Determine the (x, y) coordinate at the center of the cell enclosing the given text.  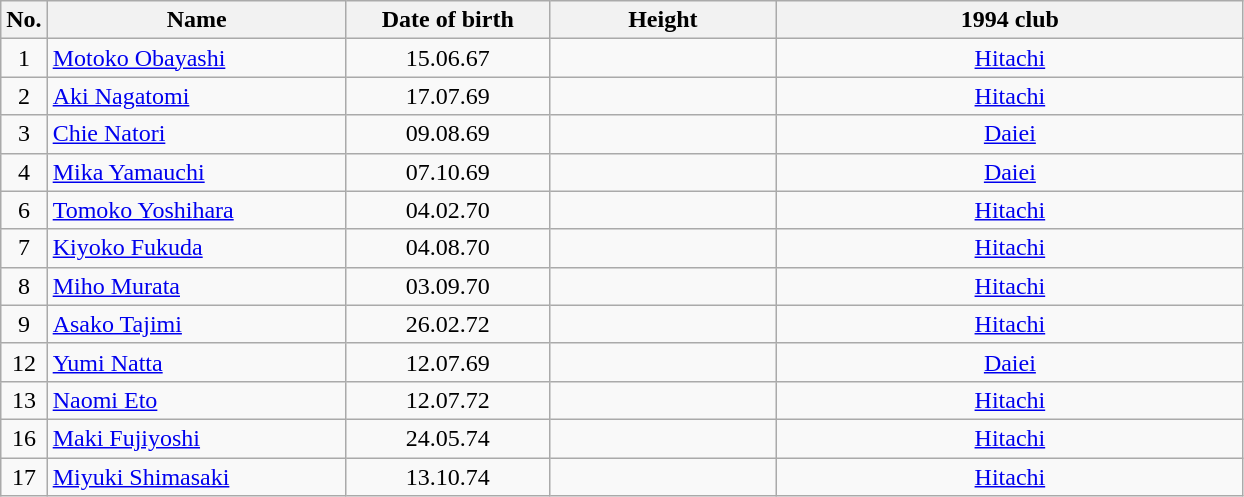
12.07.69 (448, 362)
Asako Tajimi (196, 324)
Miho Murata (196, 286)
17 (24, 477)
13 (24, 400)
7 (24, 248)
Motoko Obayashi (196, 58)
04.08.70 (448, 248)
Chie Natori (196, 134)
26.02.72 (448, 324)
Tomoko Yoshihara (196, 210)
24.05.74 (448, 438)
Naomi Eto (196, 400)
Name (196, 20)
17.07.69 (448, 96)
Aki Nagatomi (196, 96)
15.06.67 (448, 58)
8 (24, 286)
6 (24, 210)
Yumi Natta (196, 362)
Kiyoko Fukuda (196, 248)
3 (24, 134)
1994 club (1010, 20)
4 (24, 172)
12 (24, 362)
Mika Yamauchi (196, 172)
03.09.70 (448, 286)
1 (24, 58)
09.08.69 (448, 134)
Maki Fujiyoshi (196, 438)
Miyuki Shimasaki (196, 477)
No. (24, 20)
07.10.69 (448, 172)
12.07.72 (448, 400)
13.10.74 (448, 477)
Height (662, 20)
04.02.70 (448, 210)
9 (24, 324)
2 (24, 96)
Date of birth (448, 20)
16 (24, 438)
